Scan for the cell matching the given text and deliver its (x, y) coordinate at center. 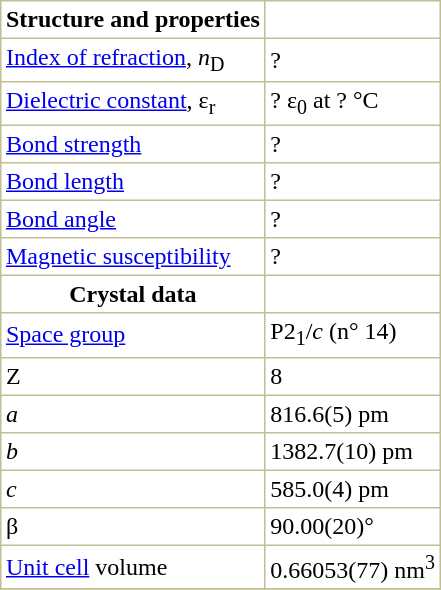
1382.7(10) pm (352, 451)
Bond angle (133, 220)
β (133, 526)
Index of refraction, nD (133, 60)
Unit cell volume (133, 567)
Bond length (133, 182)
b (133, 451)
Space group (133, 335)
? ε0 at ? °C (352, 104)
P21/c (n° 14) (352, 335)
816.6(5) pm (352, 414)
Crystal data (133, 295)
8 (352, 376)
585.0(4) pm (352, 489)
Dielectric constant, εr (133, 104)
Bond strength (133, 145)
Z (133, 376)
a (133, 414)
90.00(20)° (352, 526)
Structure and properties (133, 20)
Magnetic susceptibility (133, 257)
c (133, 489)
0.66053(77) nm3 (352, 567)
